Scan for the cell matching the given text and deliver its [x, y] coordinate at center. 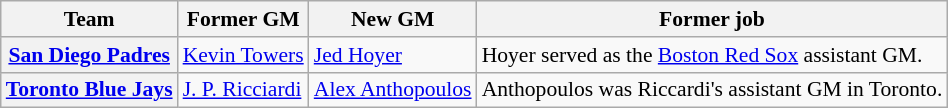
J. P. Ricciardi [244, 90]
Kevin Towers [244, 55]
San Diego Padres [90, 55]
Hoyer served as the Boston Red Sox assistant GM. [712, 55]
Toronto Blue Jays [90, 90]
Jed Hoyer [393, 55]
Team [90, 19]
Former job [712, 19]
Anthopoulos was Riccardi's assistant GM in Toronto. [712, 90]
Alex Anthopoulos [393, 90]
New GM [393, 19]
Former GM [244, 19]
